Return [X, Y] of the center of cell containing provided text 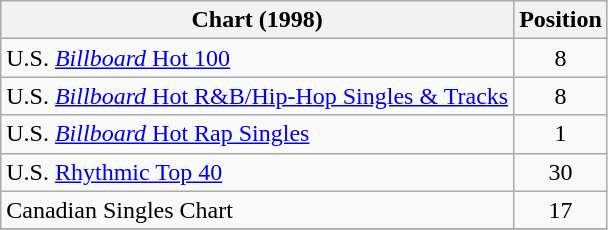
Chart (1998) [258, 20]
1 [561, 134]
17 [561, 210]
U.S. Billboard Hot Rap Singles [258, 134]
U.S. Rhythmic Top 40 [258, 172]
Position [561, 20]
U.S. Billboard Hot 100 [258, 58]
Canadian Singles Chart [258, 210]
U.S. Billboard Hot R&B/Hip-Hop Singles & Tracks [258, 96]
30 [561, 172]
